Scan for the cell matching the given text and deliver its (X, Y) coordinate at center. 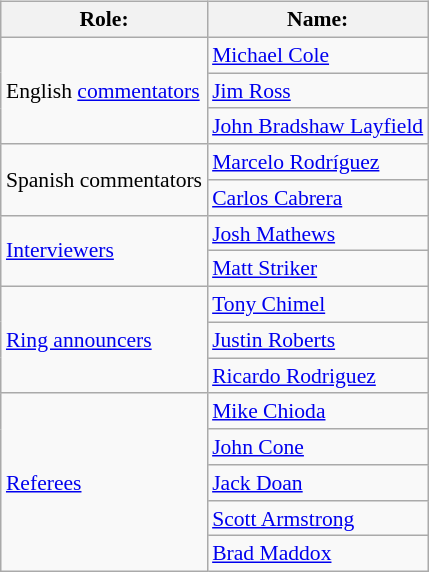
Scott Armstrong (318, 518)
John Bradshaw Layfield (318, 126)
Carlos Cabrera (318, 198)
Role: (104, 20)
Ring announcers (104, 340)
Michael Cole (318, 55)
Justin Roberts (318, 340)
English commentators (104, 90)
Mike Chioda (318, 411)
Name: (318, 20)
Jim Ross (318, 91)
Tony Chimel (318, 305)
Ricardo Rodriguez (318, 376)
Referees (104, 482)
Josh Mathews (318, 233)
John Cone (318, 447)
Brad Maddox (318, 554)
Matt Striker (318, 269)
Spanish commentators (104, 180)
Interviewers (104, 250)
Jack Doan (318, 483)
Marcelo Rodríguez (318, 162)
